Identify which cell holds the provided text, then report its [X, Y] central coordinate. 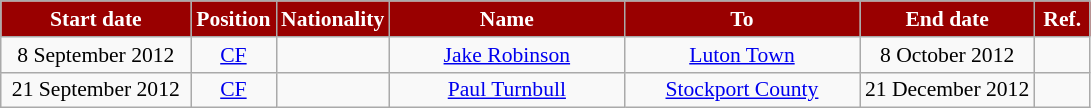
8 October 2012 [948, 55]
Nationality [332, 19]
Stockport County [742, 90]
Luton Town [742, 55]
21 September 2012 [96, 90]
21 December 2012 [948, 90]
To [742, 19]
Paul Turnbull [506, 90]
Position [234, 19]
Ref. [1062, 19]
Jake Robinson [506, 55]
Start date [96, 19]
End date [948, 19]
Name [506, 19]
8 September 2012 [96, 55]
